Find where the given text appears and provide that cell's center as [x, y] coordinate. 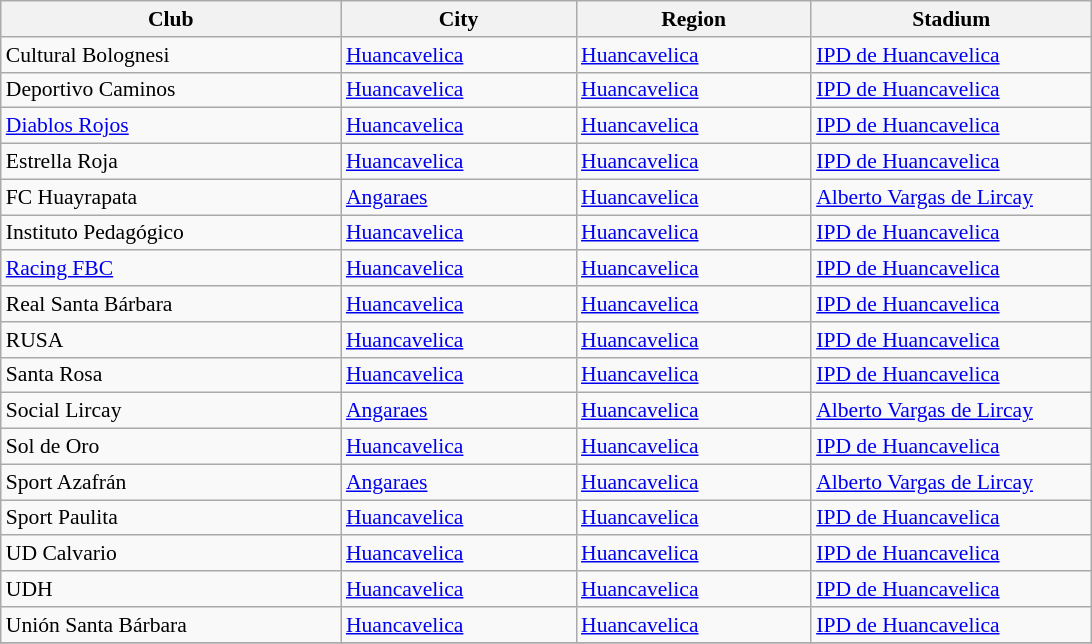
UD Calvario [171, 554]
Deportivo Caminos [171, 90]
Estrella Roja [171, 162]
UDH [171, 589]
RUSA [171, 340]
Cultural Bolognesi [171, 55]
Diablos Rojos [171, 126]
Unión Santa Bárbara [171, 625]
City [458, 19]
Sport Azafrán [171, 482]
Sol de Oro [171, 447]
FC Huayrapata [171, 197]
Santa Rosa [171, 375]
Stadium [951, 19]
Social Lircay [171, 411]
Instituto Pedagógico [171, 233]
Real Santa Bárbara [171, 304]
Racing FBC [171, 269]
Sport Paulita [171, 518]
Club [171, 19]
Region [694, 19]
